Return [X, Y] of the center of cell containing provided text 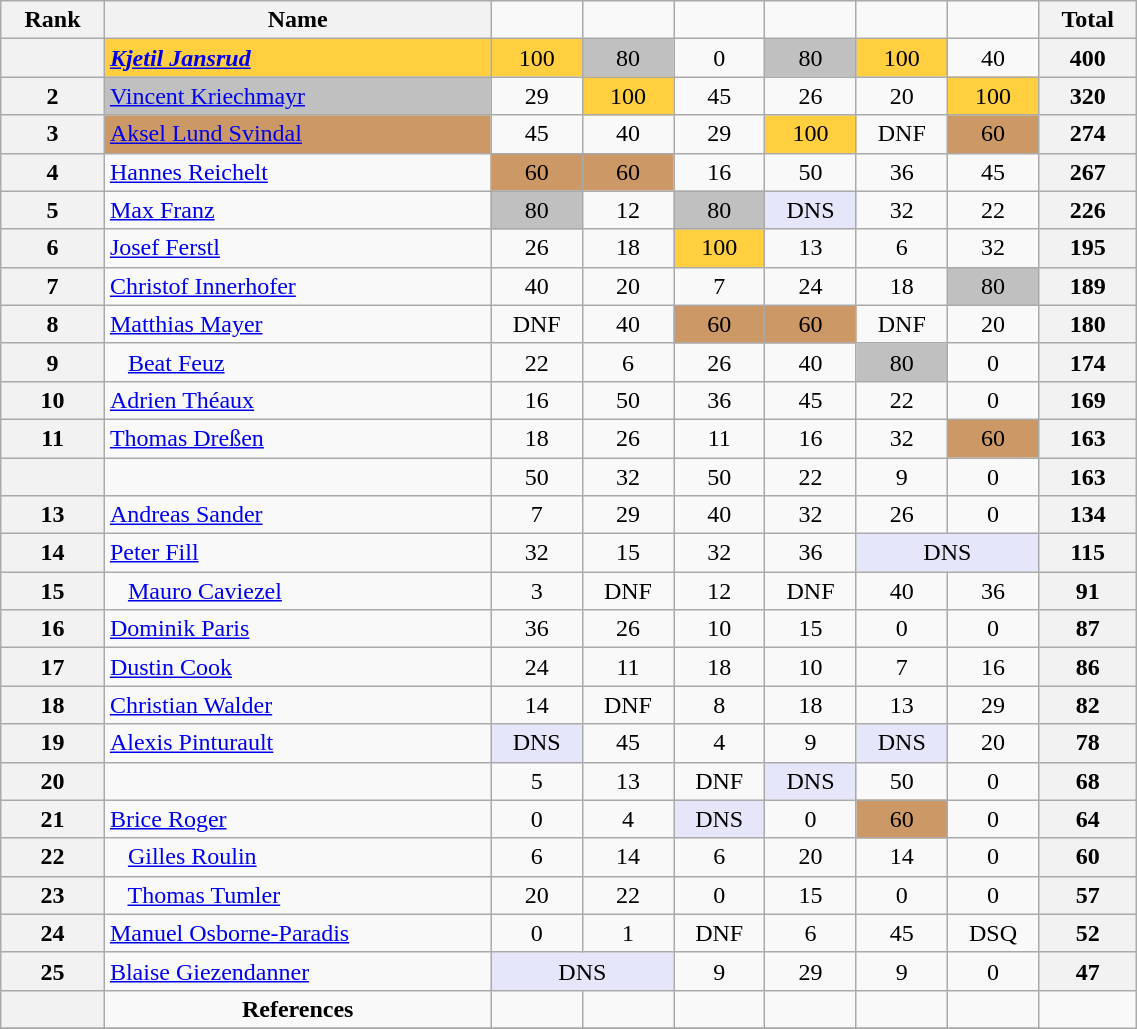
References [298, 1009]
52 [1088, 933]
Name [298, 20]
21 [53, 819]
Rank [53, 20]
Christof Innerhofer [298, 286]
267 [1088, 172]
Thomas Tumler [298, 895]
Adrien Théaux [298, 400]
Thomas Dreßen [298, 438]
86 [1088, 667]
274 [1088, 134]
87 [1088, 629]
Kjetil Jansrud [298, 58]
169 [1088, 400]
Dominik Paris [298, 629]
57 [1088, 895]
Christian Walder [298, 705]
Brice Roger [298, 819]
115 [1088, 553]
78 [1088, 743]
Blaise Giezendanner [298, 971]
Manuel Osborne-Paradis [298, 933]
DSQ [992, 933]
Gilles Roulin [298, 857]
Mauro Caviezel [298, 591]
Peter Fill [298, 553]
Matthias Mayer [298, 324]
19 [53, 743]
Josef Ferstl [298, 248]
1 [628, 933]
91 [1088, 591]
Total [1088, 20]
82 [1088, 705]
134 [1088, 515]
Dustin Cook [298, 667]
64 [1088, 819]
25 [53, 971]
2 [53, 96]
Vincent Kriechmayr [298, 96]
174 [1088, 362]
195 [1088, 248]
Hannes Reichelt [298, 172]
Andreas Sander [298, 515]
320 [1088, 96]
400 [1088, 58]
23 [53, 895]
Aksel Lund Svindal [298, 134]
Max Franz [298, 210]
226 [1088, 210]
180 [1088, 324]
Alexis Pinturault [298, 743]
47 [1088, 971]
68 [1088, 781]
17 [53, 667]
Beat Feuz [298, 362]
189 [1088, 286]
